Capture the cell that displays the provided text and extract its [X, Y] central coordinate. 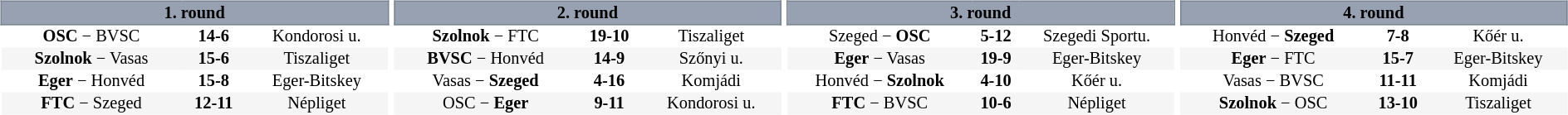
Szeged − OSC [880, 36]
OSC − Eger [485, 104]
9-11 [610, 104]
Honvéd − Szolnok [880, 81]
BVSC − Honvéd [485, 60]
4-10 [997, 81]
4. round [1374, 12]
15-8 [214, 81]
Szegedi Sportu. [1097, 36]
Eger − Honvéd [91, 81]
FTC − Szeged [91, 104]
11-11 [1398, 81]
Szolnok − OSC [1273, 104]
FTC − BVSC [880, 104]
2. round [587, 12]
13-10 [1398, 104]
1. round [194, 12]
7-8 [1398, 36]
4-16 [610, 81]
Vasas − Szeged [485, 81]
19-9 [997, 60]
12-11 [214, 104]
Szolnok − FTC [485, 36]
3. round [981, 12]
15-7 [1398, 60]
OSC − BVSC [91, 36]
15-6 [214, 60]
Eger − FTC [1273, 60]
5-12 [997, 36]
Szolnok − Vasas [91, 60]
14-6 [214, 36]
Honvéd − Szeged [1273, 36]
Vasas − BVSC [1273, 81]
Eger − Vasas [880, 60]
14-9 [610, 60]
10-6 [997, 104]
Szőnyi u. [711, 60]
19-10 [610, 36]
